Determine the (x, y) coordinate at the center of the cell enclosing the given text.  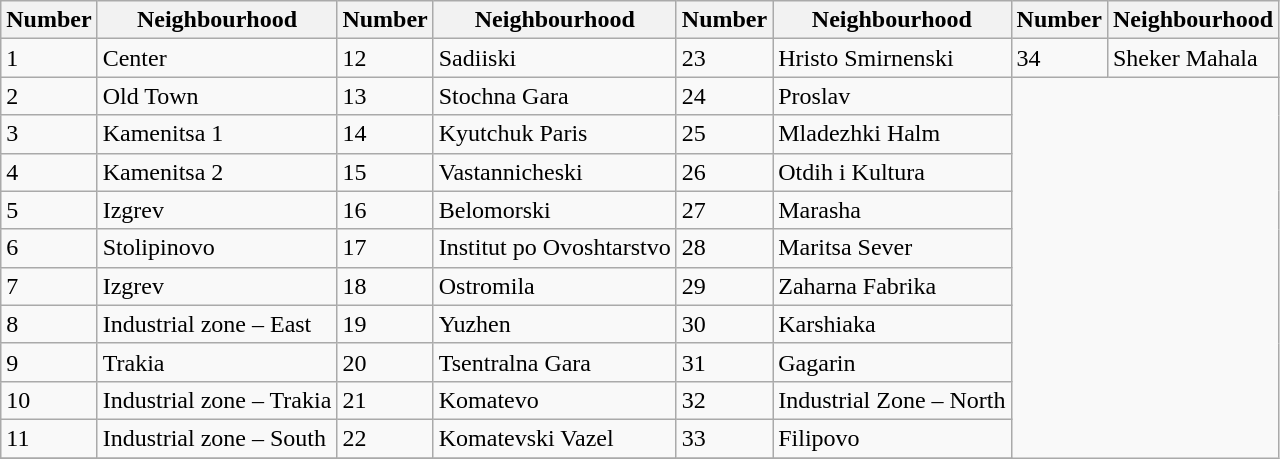
7 (49, 286)
Center (217, 58)
26 (724, 172)
27 (724, 210)
Trakia (217, 362)
13 (385, 96)
Kamenitsa 2 (217, 172)
Industrial Zone – North (892, 400)
10 (49, 400)
3 (49, 134)
21 (385, 400)
Komatevski Vazel (554, 438)
Zaharna Fabrika (892, 286)
Gagarin (892, 362)
14 (385, 134)
29 (724, 286)
1 (49, 58)
18 (385, 286)
Industrial zone – Trakia (217, 400)
Belomorski (554, 210)
Sadiiski (554, 58)
Kamenitsa 1 (217, 134)
20 (385, 362)
28 (724, 248)
34 (1059, 58)
16 (385, 210)
Proslav (892, 96)
Hristo Smirnenski (892, 58)
Old Town (217, 96)
Filipovo (892, 438)
8 (49, 324)
12 (385, 58)
15 (385, 172)
19 (385, 324)
22 (385, 438)
Industrial zone – East (217, 324)
Karshiaka (892, 324)
Stochna Gara (554, 96)
Ostromila (554, 286)
Kyutchuk Paris (554, 134)
2 (49, 96)
Yuzhen (554, 324)
Tsentralna Gara (554, 362)
23 (724, 58)
Vastannicheski (554, 172)
9 (49, 362)
Otdih i Kultura (892, 172)
25 (724, 134)
Komatevo (554, 400)
5 (49, 210)
Industrial zone – South (217, 438)
Stolipinovo (217, 248)
33 (724, 438)
Marasha (892, 210)
11 (49, 438)
17 (385, 248)
24 (724, 96)
30 (724, 324)
31 (724, 362)
Institut po Ovoshtarstvo (554, 248)
4 (49, 172)
32 (724, 400)
Maritsa Sever (892, 248)
6 (49, 248)
Sheker Mahala (1192, 58)
Mladezhki Halm (892, 134)
